Pinpoint the cell where the given text exists, returning its [x, y] midpoint coordinate. 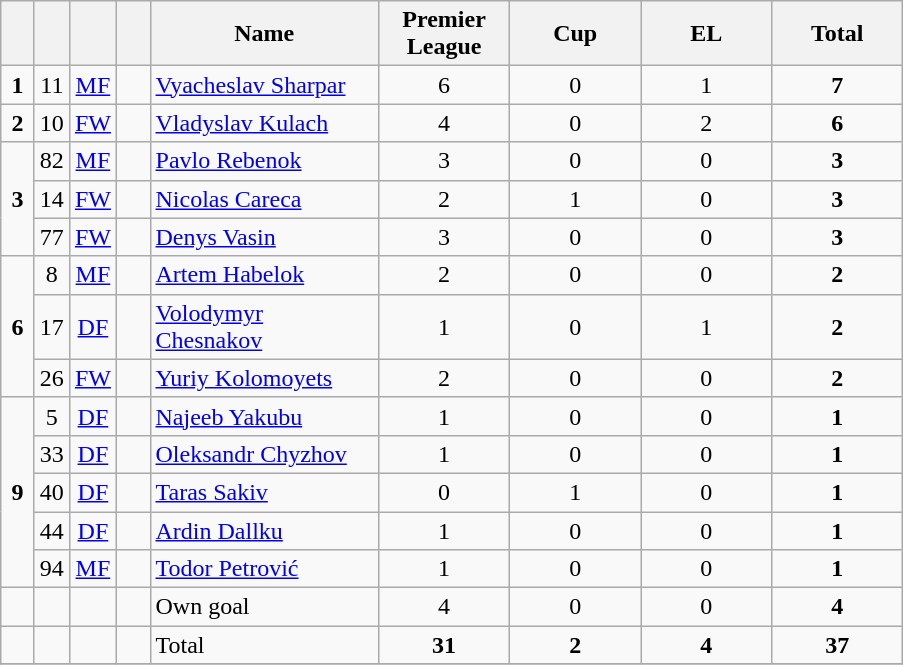
Taras Sakiv [264, 492]
Nicolas Careca [264, 199]
Vyacheslav Sharpar [264, 85]
8 [52, 275]
82 [52, 161]
40 [52, 492]
Ardin Dallku [264, 531]
Yuriy Kolomoyets [264, 378]
5 [52, 416]
Todor Petrović [264, 569]
94 [52, 569]
Own goal [264, 607]
Oleksandr Chyzhov [264, 454]
Cup [576, 34]
Artem Habelok [264, 275]
11 [52, 85]
Premier League [444, 34]
Pavlo Rebenok [264, 161]
7 [838, 85]
Denys Vasin [264, 237]
33 [52, 454]
26 [52, 378]
17 [52, 326]
Name [264, 34]
10 [52, 123]
77 [52, 237]
44 [52, 531]
14 [52, 199]
Vladyslav Kulach [264, 123]
EL [706, 34]
9 [18, 492]
31 [444, 645]
Najeeb Yakubu [264, 416]
37 [838, 645]
Volodymyr Chesnakov [264, 326]
